Capture the cell that displays the provided text and extract its [x, y] central coordinate. 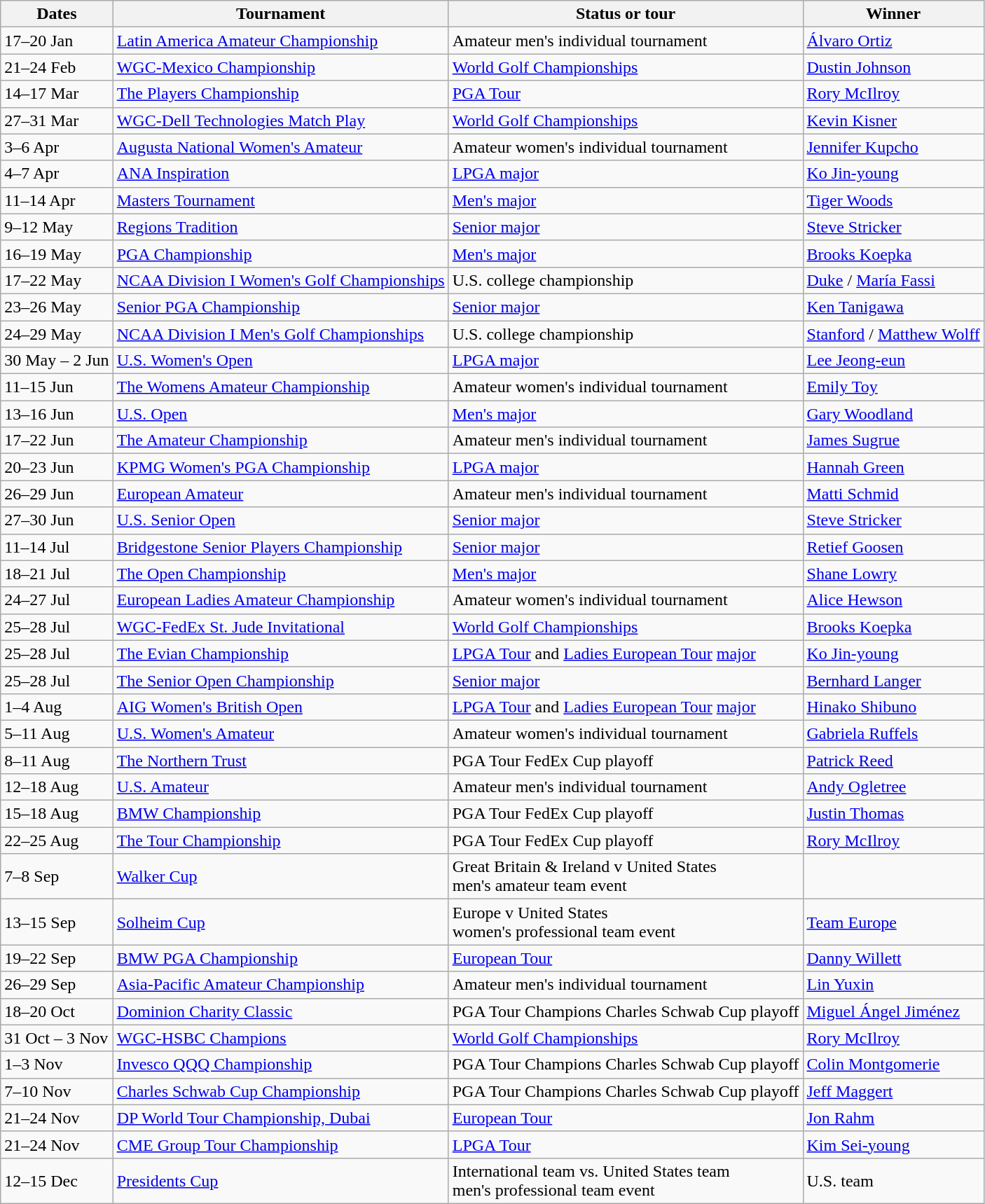
WGC-Dell Technologies Match Play [280, 120]
Ken Tanigawa [893, 307]
13–16 Jun [57, 414]
26–29 Jun [57, 494]
17–20 Jan [57, 41]
Stanford / Matthew Wolff [893, 334]
Danny Willett [893, 958]
9–12 May [57, 227]
International team vs. United States teammen's professional team event [626, 1181]
23–26 May [57, 307]
The Tour Championship [280, 840]
Winner [893, 14]
22–25 Aug [57, 840]
Kevin Kisner [893, 120]
The Open Championship [280, 574]
Regions Tradition [280, 227]
4–7 Apr [57, 174]
Dates [57, 14]
Gabriela Ruffels [893, 733]
U.S. Women's Amateur [280, 733]
The Players Championship [280, 94]
BMW PGA Championship [280, 958]
Lee Jeong-eun [893, 361]
Jon Rahm [893, 1118]
Team Europe [893, 922]
Hannah Green [893, 467]
Masters Tournament [280, 200]
Miguel Ángel Jiménez [893, 1011]
15–18 Aug [57, 814]
Bridgestone Senior Players Championship [280, 547]
AIG Women's British Open [280, 707]
U.S. Open [280, 414]
31 Oct – 3 Nov [57, 1038]
Retief Goosen [893, 547]
Augusta National Women's Amateur [280, 147]
5–11 Aug [57, 733]
27–30 Jun [57, 520]
24–29 May [57, 334]
17–22 Jun [57, 441]
8–11 Aug [57, 760]
Solheim Cup [280, 922]
European Amateur [280, 494]
Status or tour [626, 14]
WGC-FedEx St. Jude Invitational [280, 627]
21–24 Feb [57, 67]
11–15 Jun [57, 387]
18–20 Oct [57, 1011]
30 May – 2 Jun [57, 361]
The Senior Open Championship [280, 680]
14–17 Mar [57, 94]
James Sugrue [893, 441]
Bernhard Langer [893, 680]
Colin Montgomerie [893, 1065]
11–14 Jul [57, 547]
24–27 Jul [57, 600]
WGC-Mexico Championship [280, 67]
Latin America Amateur Championship [280, 41]
ANA Inspiration [280, 174]
7–10 Nov [57, 1091]
13–15 Sep [57, 922]
Tiger Woods [893, 200]
19–22 Sep [57, 958]
The Amateur Championship [280, 441]
Jennifer Kupcho [893, 147]
LPGA Tour [626, 1144]
Shane Lowry [893, 574]
Walker Cup [280, 877]
Kim Sei-young [893, 1144]
18–21 Jul [57, 574]
CME Group Tour Championship [280, 1144]
U.S. Senior Open [280, 520]
The Northern Trust [280, 760]
U.S. team [893, 1181]
PGA Championship [280, 254]
16–19 May [57, 254]
27–31 Mar [57, 120]
20–23 Jun [57, 467]
Álvaro Ortiz [893, 41]
Senior PGA Championship [280, 307]
The Womens Amateur Championship [280, 387]
U.S. Women's Open [280, 361]
Andy Ogletree [893, 787]
Gary Woodland [893, 414]
Great Britain & Ireland v United Statesmen's amateur team event [626, 877]
BMW Championship [280, 814]
Matti Schmid [893, 494]
12–15 Dec [57, 1181]
European Ladies Amateur Championship [280, 600]
Invesco QQQ Championship [280, 1065]
7–8 Sep [57, 877]
Presidents Cup [280, 1181]
PGA Tour [626, 94]
Patrick Reed [893, 760]
26–29 Sep [57, 985]
Lin Yuxin [893, 985]
Jeff Maggert [893, 1091]
Hinako Shibuno [893, 707]
17–22 May [57, 280]
Alice Hewson [893, 600]
U.S. Amateur [280, 787]
Dominion Charity Classic [280, 1011]
Duke / María Fassi [893, 280]
1–3 Nov [57, 1065]
KPMG Women's PGA Championship [280, 467]
Justin Thomas [893, 814]
Emily Toy [893, 387]
Dustin Johnson [893, 67]
NCAA Division I Women's Golf Championships [280, 280]
DP World Tour Championship, Dubai [280, 1118]
WGC-HSBC Champions [280, 1038]
NCAA Division I Men's Golf Championships [280, 334]
The Evian Championship [280, 653]
Europe v United Stateswomen's professional team event [626, 922]
Asia-Pacific Amateur Championship [280, 985]
1–4 Aug [57, 707]
Tournament [280, 14]
Charles Schwab Cup Championship [280, 1091]
12–18 Aug [57, 787]
11–14 Apr [57, 200]
3–6 Apr [57, 147]
